Pinpoint the cell where the given text exists, returning its (x, y) midpoint coordinate. 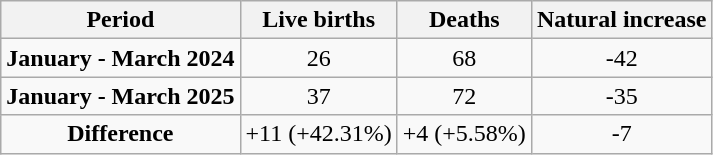
January - March 2024 (120, 58)
January - March 2025 (120, 96)
Difference (120, 134)
68 (464, 58)
Natural increase (622, 20)
-7 (622, 134)
Deaths (464, 20)
-42 (622, 58)
-35 (622, 96)
+11 (+42.31%) (318, 134)
72 (464, 96)
+4 (+5.58%) (464, 134)
Live births (318, 20)
37 (318, 96)
Period (120, 20)
26 (318, 58)
